Identify which cell holds the provided text, then report its (X, Y) central coordinate. 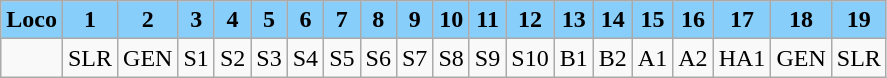
1 (90, 20)
10 (451, 20)
S4 (305, 58)
19 (858, 20)
3 (196, 20)
8 (378, 20)
B1 (574, 58)
2 (148, 20)
12 (530, 20)
A2 (693, 58)
S10 (530, 58)
S3 (269, 58)
14 (612, 20)
A1 (652, 58)
S7 (414, 58)
S8 (451, 58)
6 (305, 20)
Loco (32, 20)
HA1 (742, 58)
S9 (487, 58)
7 (342, 20)
18 (801, 20)
S6 (378, 58)
16 (693, 20)
17 (742, 20)
B2 (612, 58)
11 (487, 20)
4 (232, 20)
9 (414, 20)
S1 (196, 58)
15 (652, 20)
S2 (232, 58)
13 (574, 20)
5 (269, 20)
S5 (342, 58)
